Capture the cell that displays the provided text and extract its (X, Y) central coordinate. 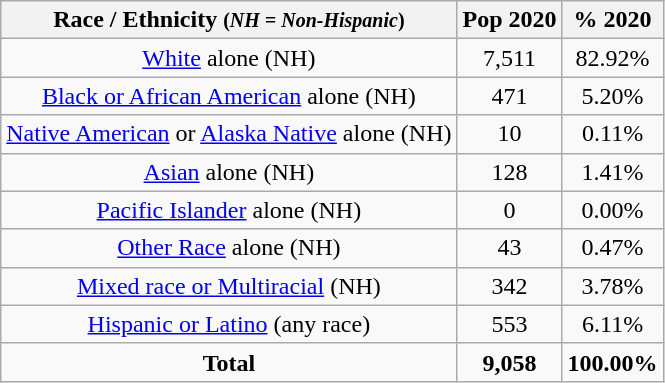
553 (510, 324)
0.00% (612, 210)
7,511 (510, 58)
6.11% (612, 324)
Black or African American alone (NH) (229, 96)
Mixed race or Multiracial (NH) (229, 286)
0 (510, 210)
43 (510, 248)
Asian alone (NH) (229, 172)
3.78% (612, 286)
342 (510, 286)
9,058 (510, 362)
Hispanic or Latino (any race) (229, 324)
Native American or Alaska Native alone (NH) (229, 134)
100.00% (612, 362)
10 (510, 134)
471 (510, 96)
82.92% (612, 58)
0.47% (612, 248)
128 (510, 172)
White alone (NH) (229, 58)
% 2020 (612, 20)
0.11% (612, 134)
Race / Ethnicity (NH = Non-Hispanic) (229, 20)
Total (229, 362)
Pacific Islander alone (NH) (229, 210)
1.41% (612, 172)
Pop 2020 (510, 20)
5.20% (612, 96)
Other Race alone (NH) (229, 248)
